From the cell containing the given text, extract its center point as (x, y) coordinate. 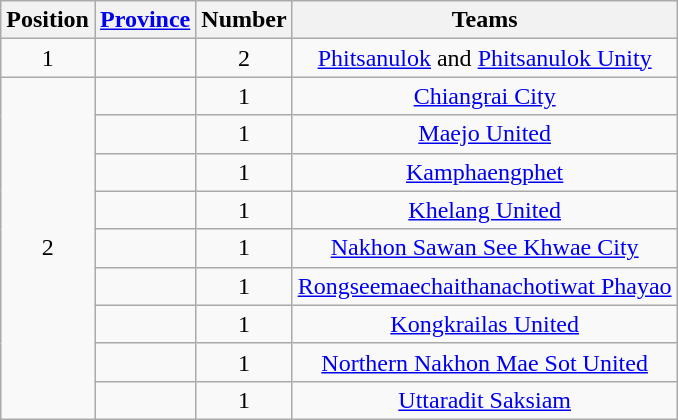
Maejo United (484, 134)
Rongseemaechaithanachotiwat Phayao (484, 286)
Teams (484, 20)
Uttaradit Saksiam (484, 400)
Kamphaengphet (484, 172)
Nakhon Sawan See Khwae City (484, 248)
Province (144, 20)
Number (244, 20)
Phitsanulok and Phitsanulok Unity (484, 58)
Khelang United (484, 210)
Position (48, 20)
Kongkrailas United (484, 324)
Chiangrai City (484, 96)
Northern Nakhon Mae Sot United (484, 362)
